Capture the cell that displays the provided text and extract its (x, y) central coordinate. 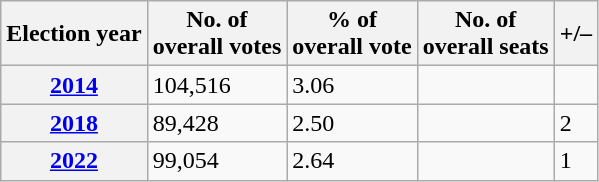
No. ofoverall seats (486, 34)
+/– (576, 34)
104,516 (217, 85)
No. ofoverall votes (217, 34)
2022 (74, 161)
2.64 (352, 161)
99,054 (217, 161)
3.06 (352, 85)
Election year (74, 34)
89,428 (217, 123)
2018 (74, 123)
% ofoverall vote (352, 34)
2 (576, 123)
2.50 (352, 123)
1 (576, 161)
2014 (74, 85)
